Locate the cell with the specified text and output its [x, y] center coordinate. 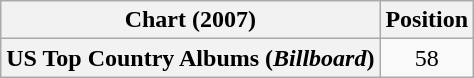
Position [427, 20]
Chart (2007) [190, 20]
58 [427, 58]
US Top Country Albums (Billboard) [190, 58]
